Return the (X, Y) coordinate for the center point of the cell that contains the specified text.  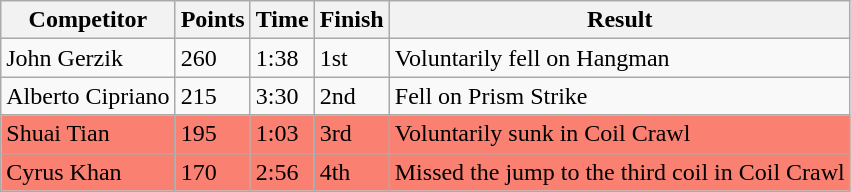
1:38 (282, 58)
1st (352, 58)
Finish (352, 20)
2nd (352, 96)
Shuai Tian (88, 134)
3rd (352, 134)
1:03 (282, 134)
Alberto Cipriano (88, 96)
4th (352, 172)
3:30 (282, 96)
170 (212, 172)
Competitor (88, 20)
Voluntarily fell on Hangman (620, 58)
Voluntarily sunk in Coil Crawl (620, 134)
195 (212, 134)
Fell on Prism Strike (620, 96)
Time (282, 20)
2:56 (282, 172)
215 (212, 96)
260 (212, 58)
John Gerzik (88, 58)
Missed the jump to the third coil in Coil Crawl (620, 172)
Points (212, 20)
Result (620, 20)
Cyrus Khan (88, 172)
